Locate the cell with the specified text and output its [X, Y] center coordinate. 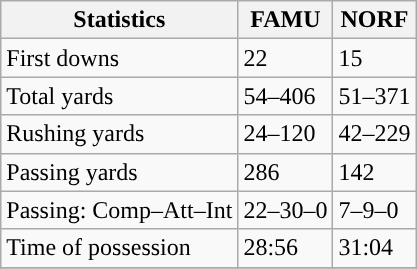
24–120 [286, 134]
Total yards [120, 96]
51–371 [374, 96]
54–406 [286, 96]
15 [374, 58]
Rushing yards [120, 134]
142 [374, 172]
42–229 [374, 134]
First downs [120, 58]
Statistics [120, 20]
286 [286, 172]
Time of possession [120, 248]
31:04 [374, 248]
22–30–0 [286, 210]
Passing yards [120, 172]
FAMU [286, 20]
28:56 [286, 248]
NORF [374, 20]
7–9–0 [374, 210]
22 [286, 58]
Passing: Comp–Att–Int [120, 210]
